Pinpoint the cell where the given text exists, returning its [x, y] midpoint coordinate. 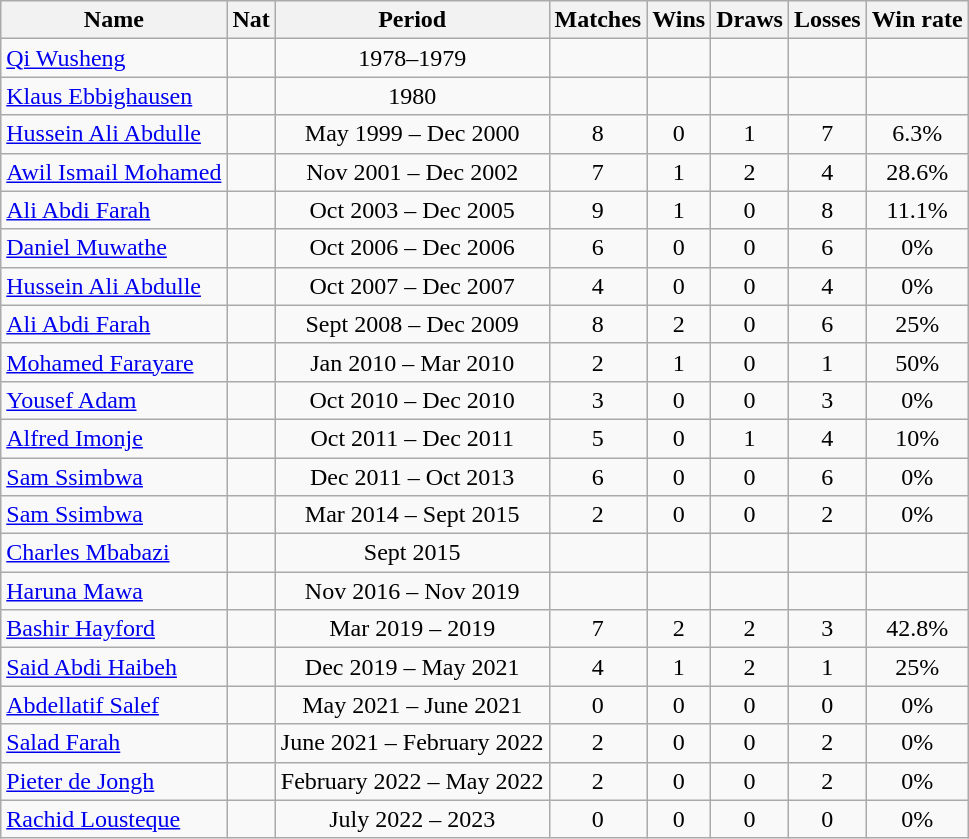
Oct 2003 – Dec 2005 [412, 210]
Win rate [917, 20]
11.1% [917, 210]
10% [917, 438]
Period [412, 20]
6.3% [917, 134]
Rachid Lousteque [114, 819]
Pieter de Jongh [114, 781]
Salad Farah [114, 743]
Oct 2006 – Dec 2006 [412, 248]
Bashir Hayford [114, 629]
Nov 2016 – Nov 2019 [412, 591]
5 [598, 438]
Dec 2019 – May 2021 [412, 667]
Charles Mbabazi [114, 553]
Wins [679, 20]
Yousef Adam [114, 400]
Dec 2011 – Oct 2013 [412, 477]
Haruna Mawa [114, 591]
Daniel Muwathe [114, 248]
February 2022 – May 2022 [412, 781]
Oct 2011 – Dec 2011 [412, 438]
July 2022 – 2023 [412, 819]
Nat [251, 20]
1980 [412, 96]
Sept 2008 – Dec 2009 [412, 324]
Matches [598, 20]
June 2021 – February 2022 [412, 743]
Klaus Ebbighausen [114, 96]
Qi Wusheng [114, 58]
50% [917, 362]
Oct 2007 – Dec 2007 [412, 286]
May 2021 – June 2021 [412, 705]
Sept 2015 [412, 553]
42.8% [917, 629]
Losses [827, 20]
Awil Ismail Mohamed [114, 172]
Nov 2001 – Dec 2002 [412, 172]
Abdellatif Salef [114, 705]
Name [114, 20]
28.6% [917, 172]
9 [598, 210]
Mohamed Farayare [114, 362]
Oct 2010 – Dec 2010 [412, 400]
Alfred Imonje [114, 438]
Said Abdi Haibeh [114, 667]
1978–1979 [412, 58]
May 1999 – Dec 2000 [412, 134]
Jan 2010 – Mar 2010 [412, 362]
Mar 2019 – 2019 [412, 629]
Draws [750, 20]
Mar 2014 – Sept 2015 [412, 515]
